Output the [x, y] coordinate of the center of the cell containing the given text.  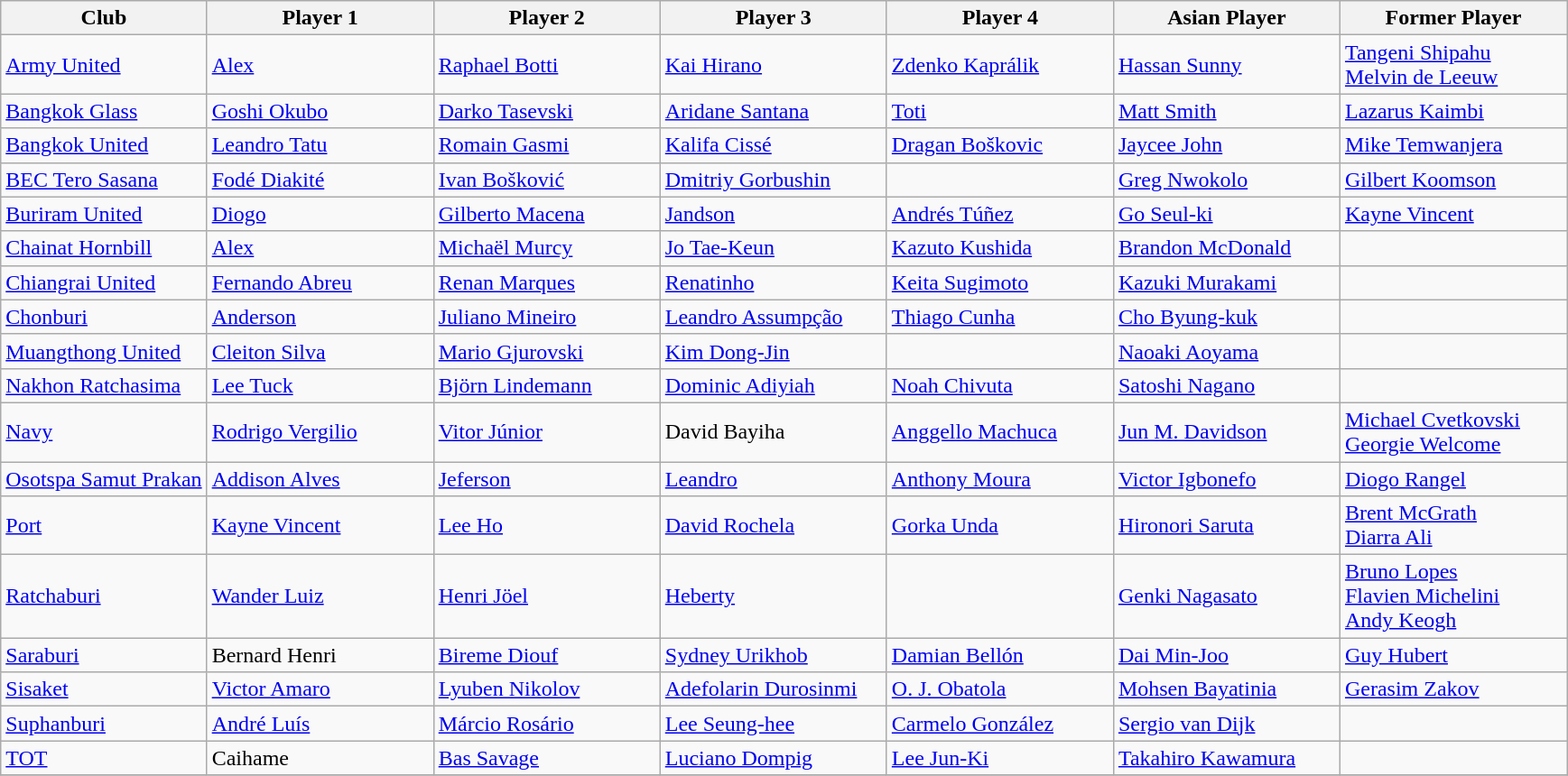
Mike Temwanjera [1453, 145]
Player 2 [547, 18]
Andrés Túñez [1000, 214]
Chiangrai United [104, 282]
Fodé Diakité [320, 180]
Bruno Lopes Flavien Michelini Andy Keogh [1453, 596]
O. J. Obatola [1000, 689]
David Rochela [773, 525]
Leandro Tatu [320, 145]
Heberty [773, 596]
Sydney Urikhob [773, 655]
Mario Gjurovski [547, 351]
Nakhon Ratchasima [104, 385]
Dragan Boškovic [1000, 145]
Club [104, 18]
Caihame [320, 758]
Luciano Dompig [773, 758]
Go Seul-ki [1226, 214]
Ratchaburi [104, 596]
Raphael Botti [547, 65]
Vitor Júnior [547, 431]
Cho Byung-kuk [1226, 317]
Kazuto Kushida [1000, 248]
Jaycee John [1226, 145]
André Luís [320, 724]
Port [104, 525]
David Bayiha [773, 431]
Hassan Sunny [1226, 65]
Anggello Machuca [1000, 431]
Osotspa Samut Prakan [104, 479]
Michael Cvetkovski Georgie Welcome [1453, 431]
Noah Chivuta [1000, 385]
Kalifa Cissé [773, 145]
Rodrigo Vergilio [320, 431]
Michaël Murcy [547, 248]
Jo Tae-Keun [773, 248]
Romain Gasmi [547, 145]
Björn Lindemann [547, 385]
Asian Player [1226, 18]
Hironori Saruta [1226, 525]
Diogo Rangel [1453, 479]
Lazarus Kaimbi [1453, 111]
Gilberto Macena [547, 214]
Keita Sugimoto [1000, 282]
Lee Ho [547, 525]
Gerasim Zakov [1453, 689]
Lee Seung-hee [773, 724]
Muangthong United [104, 351]
Leandro Assumpção [773, 317]
Goshi Okubo [320, 111]
Henri Jöel [547, 596]
Wander Luiz [320, 596]
Renatinho [773, 282]
Saraburi [104, 655]
Brent McGrath Diarra Ali [1453, 525]
Chonburi [104, 317]
Leandro [773, 479]
Juliano Mineiro [547, 317]
Lyuben Nikolov [547, 689]
Sisaket [104, 689]
Matt Smith [1226, 111]
Diogo [320, 214]
Renan Marques [547, 282]
Jun M. Davidson [1226, 431]
Genki Nagasato [1226, 596]
Bangkok Glass [104, 111]
Lee Tuck [320, 385]
Carmelo González [1000, 724]
Army United [104, 65]
Player 3 [773, 18]
Cleiton Silva [320, 351]
Damian Bellón [1000, 655]
Márcio Rosário [547, 724]
Navy [104, 431]
Kazuki Murakami [1226, 282]
Dai Min-Joo [1226, 655]
Addison Alves [320, 479]
Gorka Unda [1000, 525]
Suphanburi [104, 724]
Thiago Cunha [1000, 317]
Jeferson [547, 479]
Greg Nwokolo [1226, 180]
Ivan Bošković [547, 180]
Naoaki Aoyama [1226, 351]
Aridane Santana [773, 111]
Anthony Moura [1000, 479]
Bangkok United [104, 145]
Bernard Henri [320, 655]
Bireme Diouf [547, 655]
Kim Dong-Jin [773, 351]
Chainat Hornbill [104, 248]
Player 4 [1000, 18]
Sergio van Dijk [1226, 724]
TOT [104, 758]
Anderson [320, 317]
Buriram United [104, 214]
Tangeni Shipahu Melvin de Leeuw [1453, 65]
Gilbert Koomson [1453, 180]
Adefolarin Durosinmi [773, 689]
Bas Savage [547, 758]
BEC Tero Sasana [104, 180]
Zdenko Kaprálik [1000, 65]
Former Player [1453, 18]
Jandson [773, 214]
Lee Jun-Ki [1000, 758]
Toti [1000, 111]
Victor Igbonefo [1226, 479]
Brandon McDonald [1226, 248]
Kai Hirano [773, 65]
Guy Hubert [1453, 655]
Fernando Abreu [320, 282]
Satoshi Nagano [1226, 385]
Darko Tasevski [547, 111]
Player 1 [320, 18]
Victor Amaro [320, 689]
Dominic Adiyiah [773, 385]
Dmitriy Gorbushin [773, 180]
Takahiro Kawamura [1226, 758]
Mohsen Bayatinia [1226, 689]
